Determine the (x, y) coordinate at the center of the cell enclosing the given text.  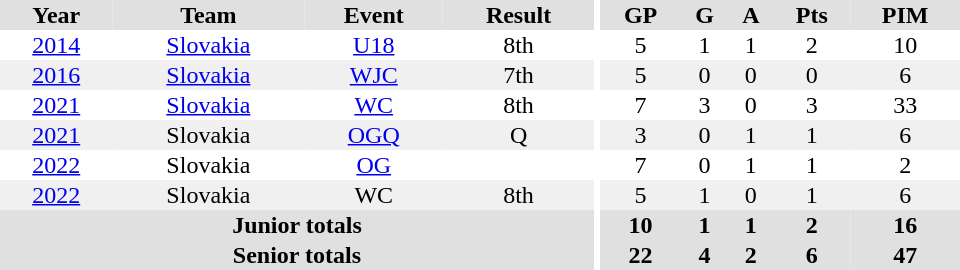
WJC (374, 75)
Team (208, 15)
22 (641, 255)
GP (641, 15)
Q (518, 135)
Event (374, 15)
4 (705, 255)
Pts (812, 15)
U18 (374, 45)
Result (518, 15)
G (705, 15)
33 (905, 105)
OGQ (374, 135)
OG (374, 165)
Junior totals (297, 225)
Year (56, 15)
Senior totals (297, 255)
2016 (56, 75)
47 (905, 255)
PIM (905, 15)
16 (905, 225)
A (750, 15)
7th (518, 75)
2014 (56, 45)
